Return the (X, Y) coordinate for the center point of the cell that contains the specified text.  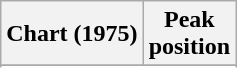
Chart (1975) (72, 34)
Peakposition (189, 34)
